From the cell containing the given text, extract its center point as [X, Y] coordinate. 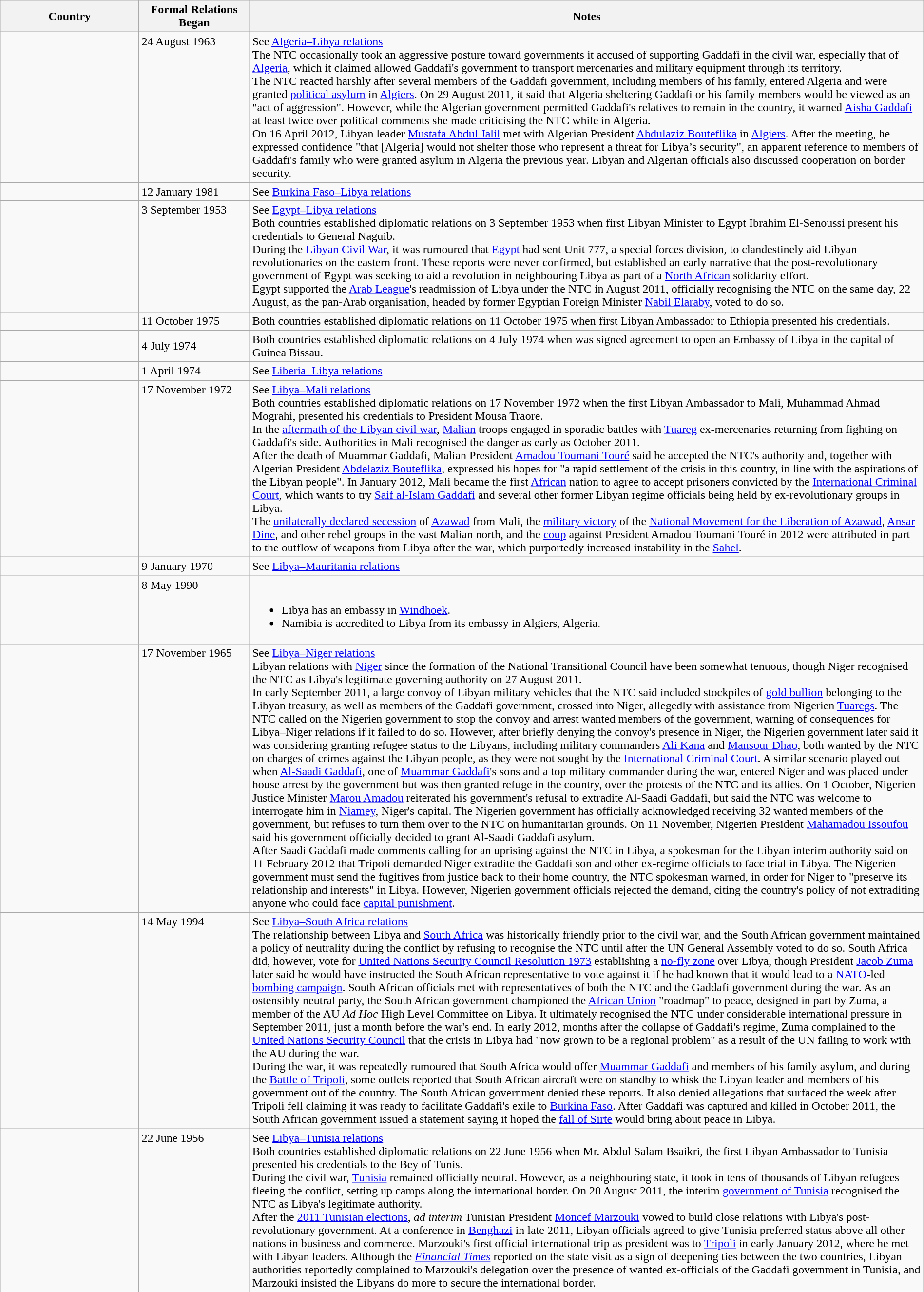
Both countries established diplomatic relations on 4 July 1974 when was signed agreement to open an Embassy of Libya in the capital of Guinea Bissau. [587, 346]
1 April 1974 [194, 371]
11 October 1975 [194, 321]
See Burkina Faso–Libya relations [587, 192]
Formal Relations Began [194, 17]
24 August 1963 [194, 107]
Notes [587, 17]
Both countries established diplomatic relations on 11 October 1975 when first Libyan Ambassador to Ethiopia presented his credentials. [587, 321]
12 January 1981 [194, 192]
See Libya–Mauritania relations [587, 566]
22 June 1956 [194, 1210]
4 July 1974 [194, 346]
3 September 1953 [194, 256]
See Liberia–Libya relations [587, 371]
Country [70, 17]
17 November 1972 [194, 469]
9 January 1970 [194, 566]
8 May 1990 [194, 609]
17 November 1965 [194, 778]
14 May 1994 [194, 1020]
Libya has an embassy in Windhoek.Namibia is accredited to Libya from its embassy in Algiers, Algeria. [587, 609]
